Search for the cell housing the specified text and yield its [X, Y] center coordinate. 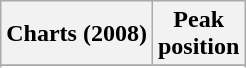
Peakposition [198, 34]
Charts (2008) [77, 34]
